Output the (X, Y) coordinate of the center of the cell containing the given text.  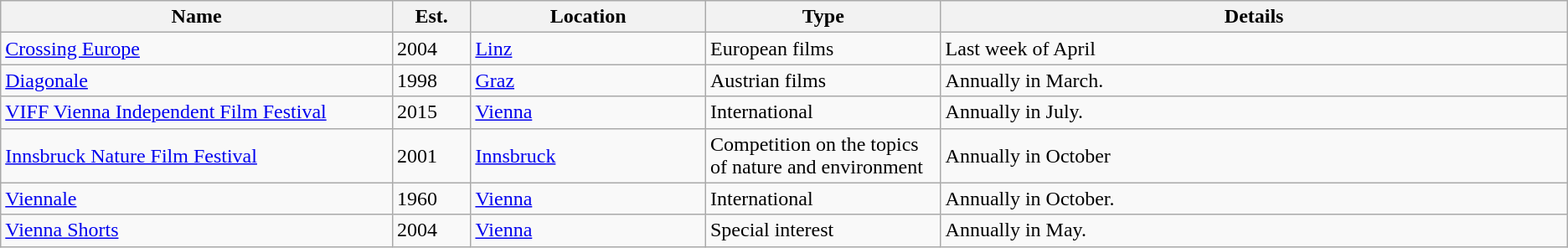
Crossing Europe (197, 49)
Location (588, 17)
Details (1254, 17)
Annually in March. (1254, 80)
Innsbruck (588, 156)
Est. (431, 17)
1998 (431, 80)
1960 (431, 199)
Type (823, 17)
Viennale (197, 199)
Special interest (823, 230)
Annually in May. (1254, 230)
Linz (588, 49)
Last week of April (1254, 49)
Annually in July. (1254, 112)
European films (823, 49)
2015 (431, 112)
VIFF Vienna Independent Film Festival (197, 112)
Competition on the topics of nature and environment (823, 156)
Annually in October (1254, 156)
2001 (431, 156)
Innsbruck Nature Film Festival (197, 156)
Vienna Shorts (197, 230)
Name (197, 17)
Graz (588, 80)
Austrian films (823, 80)
Annually in October. (1254, 199)
Diagonale (197, 80)
